Identify which cell holds the provided text, then report its (X, Y) central coordinate. 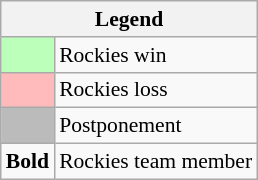
Rockies loss (156, 90)
Postponement (156, 126)
Rockies win (156, 55)
Bold (28, 162)
Rockies team member (156, 162)
Legend (129, 19)
